Return [X, Y] of the center of cell containing provided text 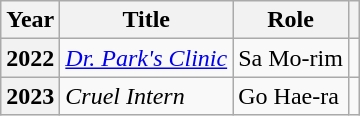
2022 [30, 58]
Dr. Park's Clinic [146, 58]
Go Hae-ra [291, 96]
2023 [30, 96]
Role [291, 20]
Year [30, 20]
Cruel Intern [146, 96]
Sa Mo-rim [291, 58]
Title [146, 20]
